Pinpoint the cell where the given text exists, returning its (X, Y) midpoint coordinate. 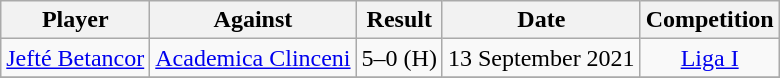
Competition (710, 20)
Jefté Betancor (76, 58)
Result (399, 20)
Against (253, 20)
Date (541, 20)
13 September 2021 (541, 58)
5–0 (H) (399, 58)
Liga I (710, 58)
Player (76, 20)
Academica Clinceni (253, 58)
